Determine the [x, y] coordinate at the center of the cell enclosing the given text.  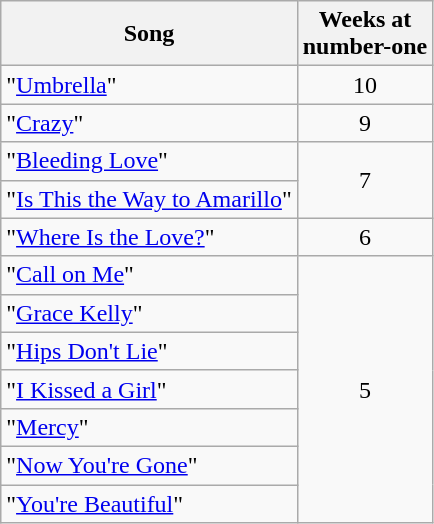
"Bleeding Love" [149, 161]
"Crazy" [149, 123]
"Grace Kelly" [149, 313]
Song [149, 34]
7 [365, 180]
"Is This the Way to Amarillo" [149, 199]
9 [365, 123]
"Hips Don't Lie" [149, 351]
Weeks atnumber-one [365, 34]
6 [365, 237]
10 [365, 85]
"Where Is the Love?" [149, 237]
"I Kissed a Girl" [149, 389]
"Mercy" [149, 427]
"You're Beautiful" [149, 503]
"Call on Me" [149, 275]
5 [365, 389]
"Now You're Gone" [149, 465]
"Umbrella" [149, 85]
